Identify which cell holds the provided text, then report its (X, Y) central coordinate. 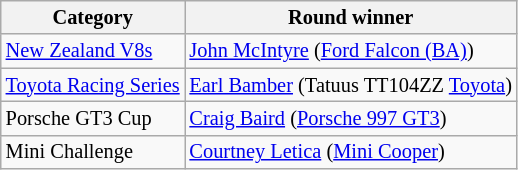
Porsche GT3 Cup (93, 118)
Round winner (351, 17)
Courtney Letica (Mini Cooper) (351, 152)
Earl Bamber (Tatuus TT104ZZ Toyota) (351, 85)
New Zealand V8s (93, 51)
Craig Baird (Porsche 997 GT3) (351, 118)
Toyota Racing Series (93, 85)
Mini Challenge (93, 152)
Category (93, 17)
John McIntyre (Ford Falcon (BA)) (351, 51)
